Locate the cell with the specified text and output its (x, y) center coordinate. 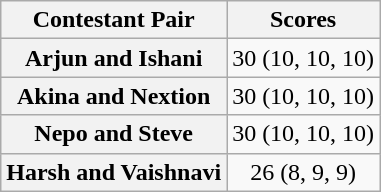
Harsh and Vaishnavi (114, 172)
Contestant Pair (114, 20)
Scores (304, 20)
Akina and Nextion (114, 96)
Arjun and Ishani (114, 58)
Nepo and Steve (114, 134)
26 (8, 9, 9) (304, 172)
